Search for the cell housing the specified text and yield its (X, Y) center coordinate. 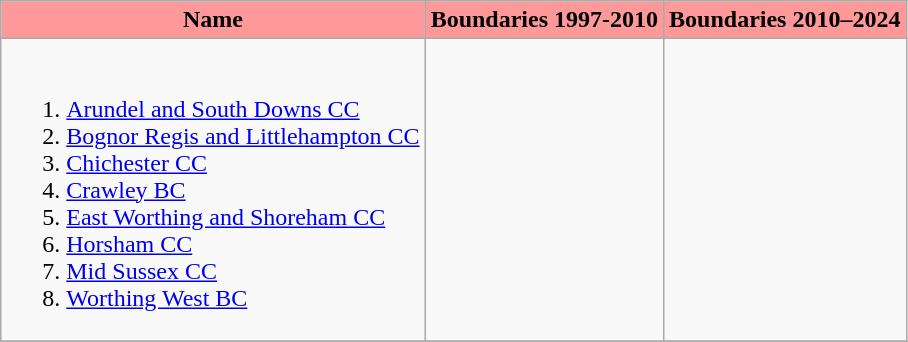
Boundaries 2010–2024 (785, 20)
Name (213, 20)
Boundaries 1997-2010 (544, 20)
